Scan for the cell matching the given text and deliver its (X, Y) coordinate at center. 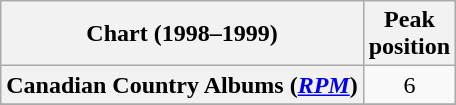
6 (409, 85)
Canadian Country Albums (RPM) (182, 85)
Chart (1998–1999) (182, 34)
Peakposition (409, 34)
